For the text-containing cell, return its midpoint in (X, Y) coordinate format. 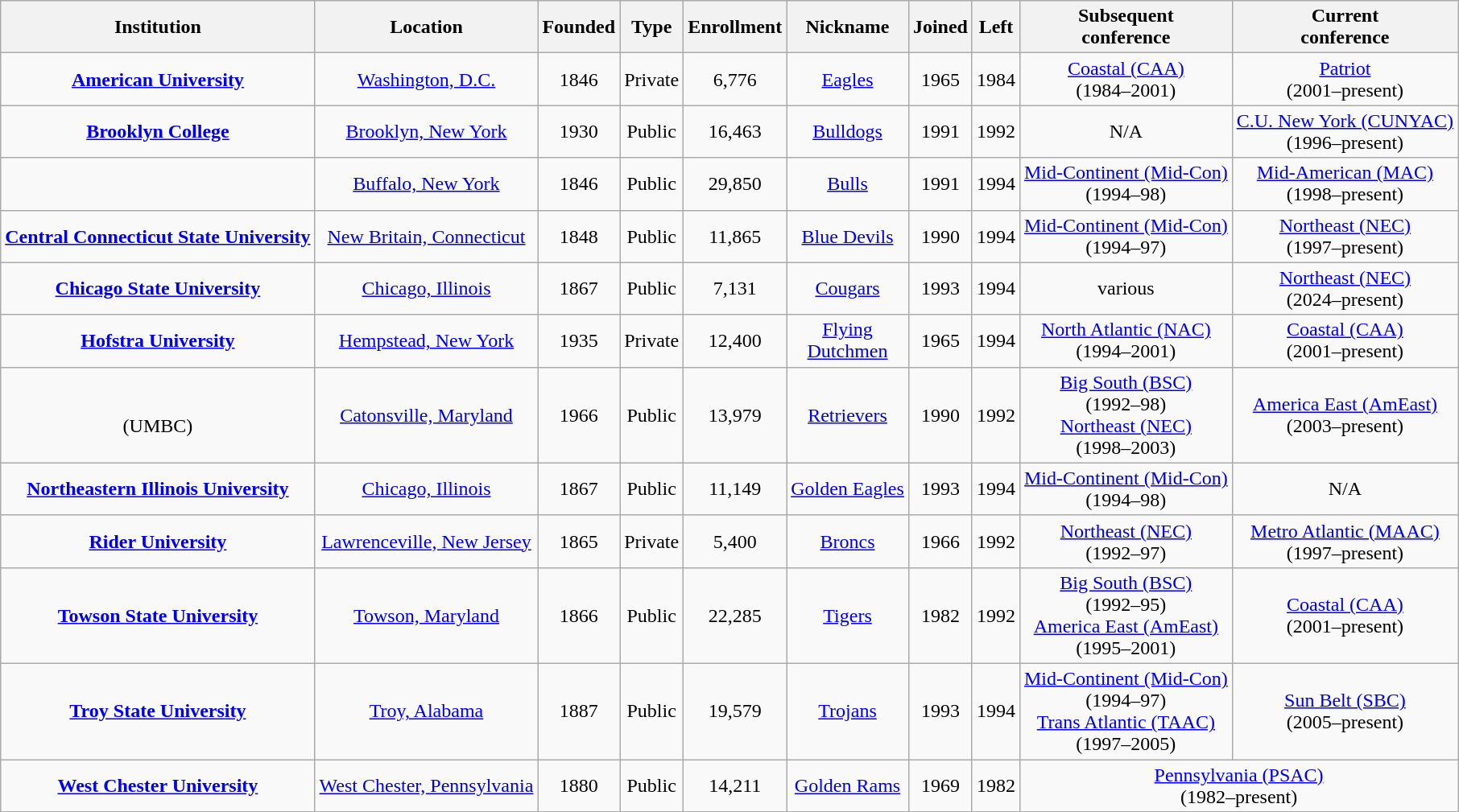
1866 (579, 615)
Tigers (848, 615)
5,400 (735, 541)
11,865 (735, 237)
Chicago State University (158, 288)
Central Connecticut State University (158, 237)
Joined (940, 27)
7,131 (735, 288)
American University (158, 79)
Golden Rams (848, 785)
America East (AmEast)(2003–present) (1345, 415)
Institution (158, 27)
Big South (BSC)(1992–95)America East (AmEast)(1995–2001) (1126, 615)
various (1126, 288)
1930 (579, 132)
Broncs (848, 541)
Washington, D.C. (427, 79)
Left (995, 27)
Coastal (CAA)(1984–2001) (1126, 79)
Hempstead, New York (427, 341)
1848 (579, 237)
West Chester University (158, 785)
16,463 (735, 132)
Eagles (848, 79)
Metro Atlantic (MAAC)(1997–present) (1345, 541)
Hofstra University (158, 341)
Northeast (NEC)(1992–97) (1126, 541)
Trojans (848, 711)
1935 (579, 341)
Lawrenceville, New Jersey (427, 541)
Rider University (158, 541)
Brooklyn, New York (427, 132)
FlyingDutchmen (848, 341)
Location (427, 27)
14,211 (735, 785)
Northeastern Illinois University (158, 489)
22,285 (735, 615)
6,776 (735, 79)
Catonsville, Maryland (427, 415)
Founded (579, 27)
Bulls (848, 183)
Towson State University (158, 615)
North Atlantic (NAC)(1994–2001) (1126, 341)
Retrievers (848, 415)
Troy, Alabama (427, 711)
Big South (BSC)(1992–98)Northeast (NEC)(1998–2003) (1126, 415)
Pennsylvania (PSAC)(1982–present) (1238, 785)
Patriot(2001–present) (1345, 79)
C.U. New York (CUNYAC)(1996–present) (1345, 132)
Type (652, 27)
Mid-Continent (Mid-Con)(1994–97)Trans Atlantic (TAAC)(1997–2005) (1126, 711)
Golden Eagles (848, 489)
West Chester, Pennsylvania (427, 785)
Mid-American (MAC)(1998–present) (1345, 183)
1887 (579, 711)
Brooklyn College (158, 132)
Enrollment (735, 27)
29,850 (735, 183)
Blue Devils (848, 237)
1969 (940, 785)
Cougars (848, 288)
12,400 (735, 341)
1865 (579, 541)
1984 (995, 79)
Currentconference (1345, 27)
Mid-Continent (Mid-Con)(1994–97) (1126, 237)
Troy State University (158, 711)
New Britain, Connecticut (427, 237)
Sun Belt (SBC)(2005–present) (1345, 711)
(UMBC) (158, 415)
Towson, Maryland (427, 615)
Subsequentconference (1126, 27)
Nickname (848, 27)
Buffalo, New York (427, 183)
11,149 (735, 489)
19,579 (735, 711)
Bulldogs (848, 132)
1880 (579, 785)
Northeast (NEC)(2024–present) (1345, 288)
Northeast (NEC)(1997–present) (1345, 237)
13,979 (735, 415)
